Return [X, Y] of the center of cell containing provided text 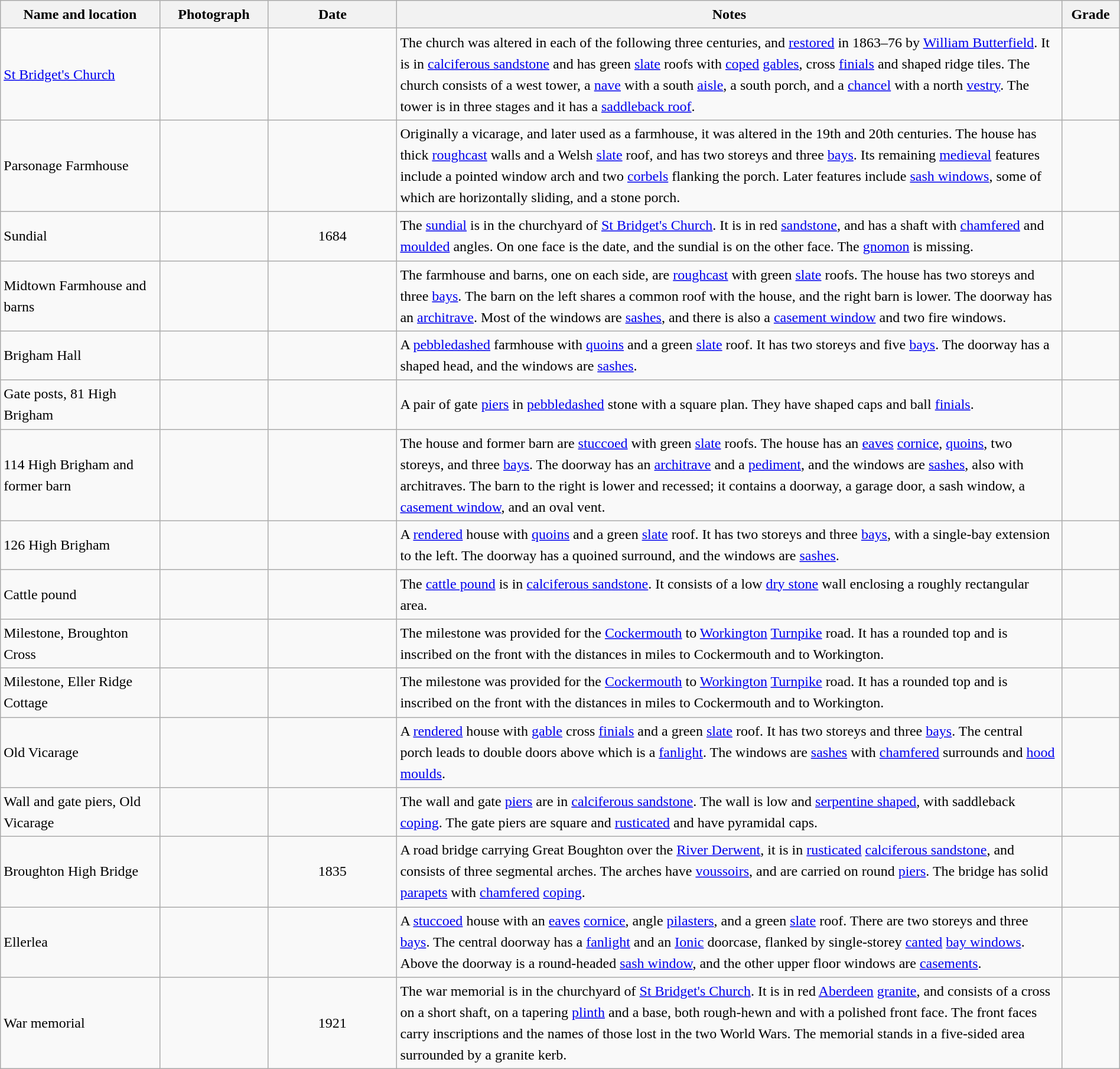
A pair of gate piers in pebbledashed stone with a square plan. They have shaped caps and ball finials. [729, 404]
Old Vicarage [80, 753]
Cattle pound [80, 594]
114 High Brigham and former barn [80, 475]
Wall and gate piers, Old Vicarage [80, 812]
Notes [729, 14]
War memorial [80, 1023]
Milestone, Eller Ridge Cottage [80, 693]
Date [333, 14]
Milestone, Broughton Cross [80, 643]
St Bridget's Church [80, 74]
Midtown Farmhouse and barns [80, 295]
Gate posts, 81 High Brigham [80, 404]
1921 [333, 1023]
1684 [333, 236]
Broughton High Bridge [80, 872]
Brigham Hall [80, 356]
Sundial [80, 236]
Ellerlea [80, 942]
1835 [333, 872]
Grade [1090, 14]
Parsonage Farmhouse [80, 165]
Photograph [214, 14]
The cattle pound is in calciferous sandstone. It consists of a low dry stone wall enclosing a roughly rectangular area. [729, 594]
126 High Brigham [80, 545]
Name and location [80, 14]
